Return the (X, Y) coordinate for the center point of the cell that contains the specified text.  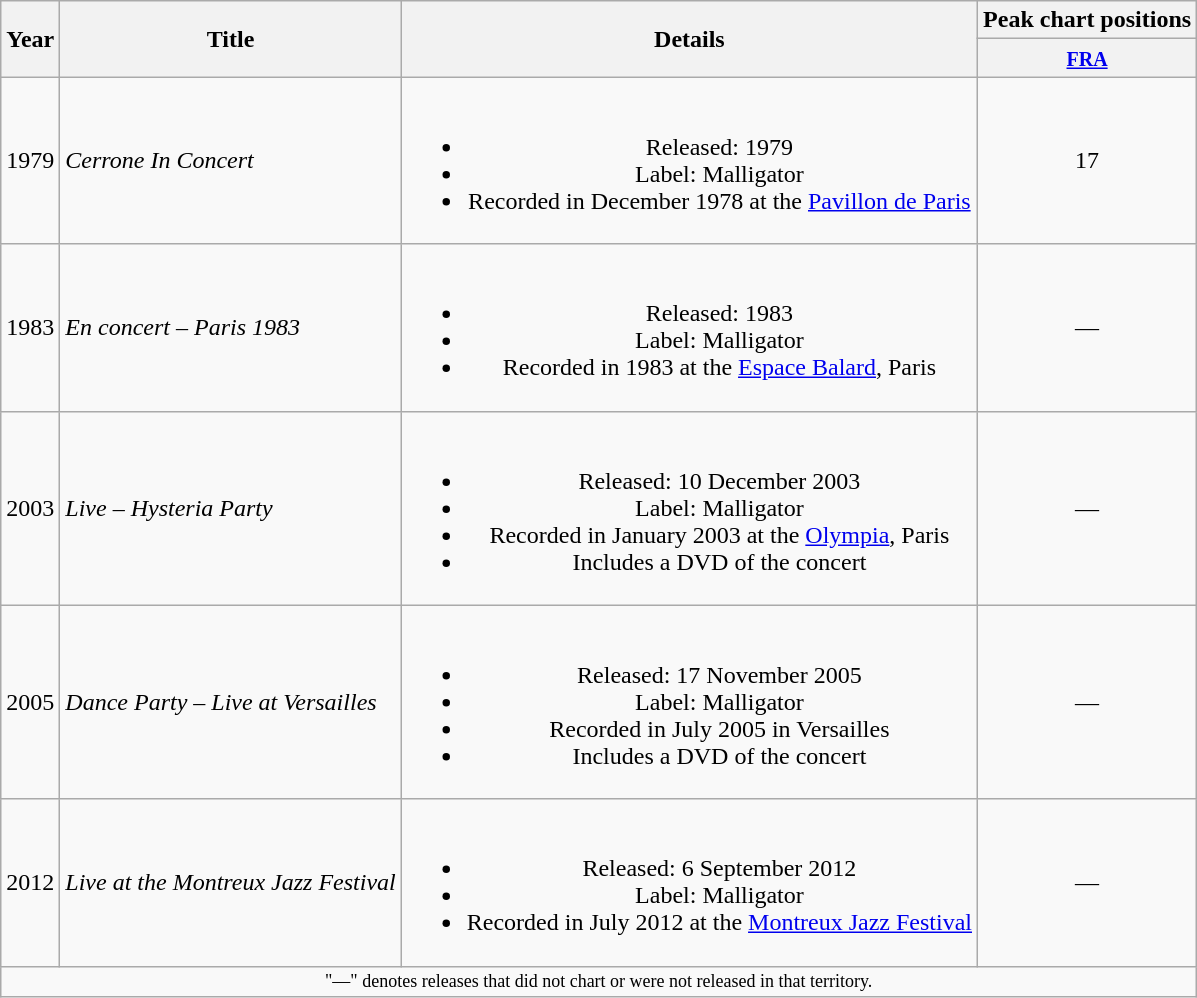
En concert – Paris 1983 (230, 328)
Released: 10 December 2003Label: MalligatorRecorded in January 2003 at the Olympia, ParisIncludes a DVD of the concert (689, 508)
Released: 1979Label: MalligatorRecorded in December 1978 at the Pavillon de Paris (689, 160)
Title (230, 39)
2012 (30, 882)
Live at the Montreux Jazz Festival (230, 882)
2003 (30, 508)
Live – Hysteria Party (230, 508)
Released: 6 September 2012Label: MalligatorRecorded in July 2012 at the Montreux Jazz Festival (689, 882)
1979 (30, 160)
Cerrone In Concert (230, 160)
17 (1088, 160)
2005 (30, 702)
Peak chart positions (1088, 20)
"—" denotes releases that did not chart or were not released in that territory. (599, 982)
Year (30, 39)
FRA (1088, 58)
Details (689, 39)
Dance Party – Live at Versailles (230, 702)
1983 (30, 328)
Released: 17 November 2005Label: MalligatorRecorded in July 2005 in VersaillesIncludes a DVD of the concert (689, 702)
Released: 1983Label: MalligatorRecorded in 1983 at the Espace Balard, Paris (689, 328)
